Output the [x, y] coordinate of the center of the cell containing the given text.  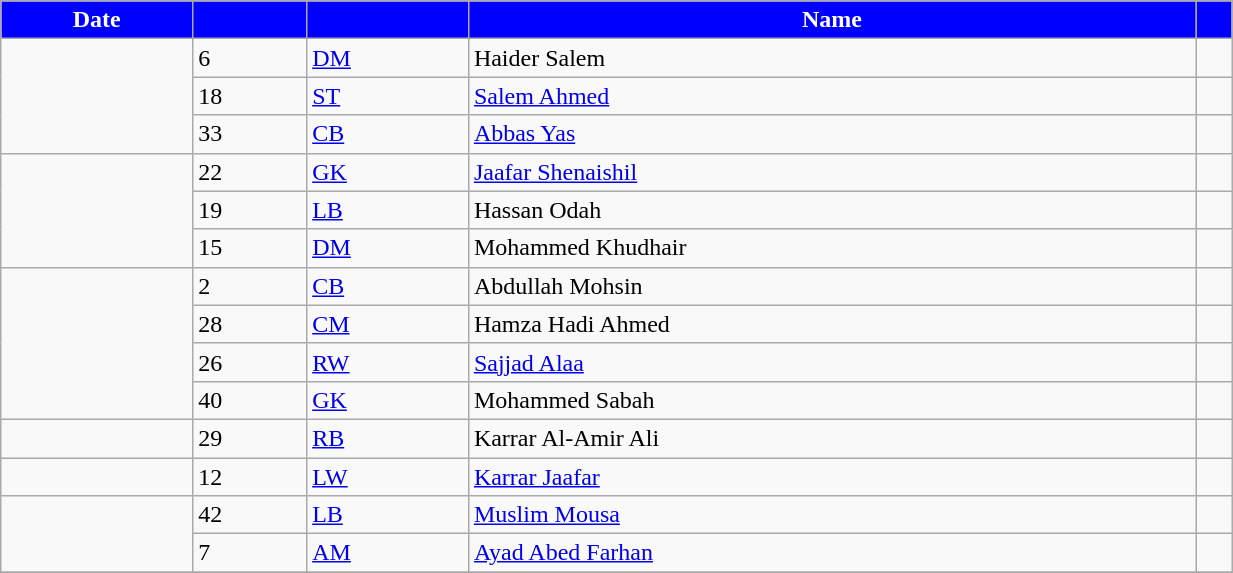
RB [388, 438]
2 [250, 286]
Sajjad Alaa [832, 362]
Karrar Al-Amir Ali [832, 438]
33 [250, 134]
Hassan Odah [832, 210]
Jaafar Shenaishil [832, 172]
ST [388, 96]
Hamza Hadi Ahmed [832, 324]
6 [250, 58]
Karrar Jaafar [832, 477]
29 [250, 438]
18 [250, 96]
Name [832, 20]
26 [250, 362]
Haider Salem [832, 58]
Salem Ahmed [832, 96]
15 [250, 248]
Abdullah Mohsin [832, 286]
Mohammed Khudhair [832, 248]
LW [388, 477]
19 [250, 210]
Date [97, 20]
Muslim Mousa [832, 515]
40 [250, 400]
RW [388, 362]
28 [250, 324]
CM [388, 324]
7 [250, 553]
Abbas Yas [832, 134]
Mohammed Sabah [832, 400]
12 [250, 477]
Ayad Abed Farhan [832, 553]
42 [250, 515]
22 [250, 172]
AM [388, 553]
